Locate the cell with the specified text and output its (X, Y) center coordinate. 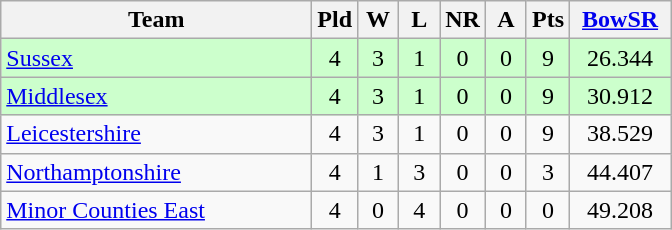
L (420, 20)
Middlesex (156, 96)
26.344 (620, 58)
A (506, 20)
Leicestershire (156, 134)
W (378, 20)
BowSR (620, 20)
30.912 (620, 96)
Minor Counties East (156, 210)
NR (463, 20)
49.208 (620, 210)
Sussex (156, 58)
Team (156, 20)
Pld (335, 20)
Northamptonshire (156, 172)
44.407 (620, 172)
Pts (548, 20)
38.529 (620, 134)
